Identify which cell holds the provided text, then report its [X, Y] central coordinate. 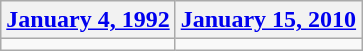
January 15, 2010 [268, 20]
January 4, 1992 [88, 20]
